Pinpoint the cell where the given text exists, returning its (X, Y) midpoint coordinate. 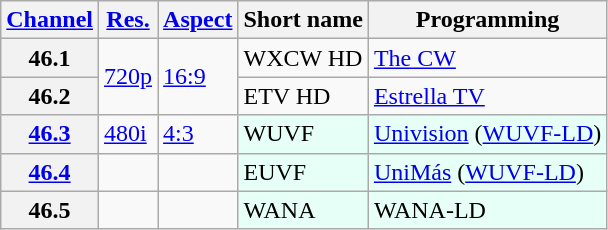
Res. (128, 20)
EUVF (303, 172)
WANA-LD (487, 210)
46.1 (50, 58)
Programming (487, 20)
Aspect (198, 20)
WUVF (303, 134)
16:9 (198, 77)
WXCW HD (303, 58)
Channel (50, 20)
46.3 (50, 134)
WANA (303, 210)
ETV HD (303, 96)
Univision (WUVF-LD) (487, 134)
UniMás (WUVF-LD) (487, 172)
46.2 (50, 96)
Short name (303, 20)
46.5 (50, 210)
The CW (487, 58)
4:3 (198, 134)
720p (128, 77)
46.4 (50, 172)
480i (128, 134)
Estrella TV (487, 96)
